Pinpoint the cell where the given text exists, returning its [x, y] midpoint coordinate. 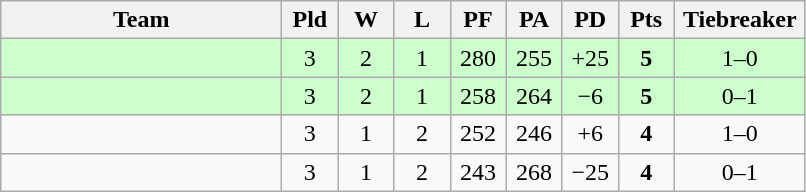
+6 [590, 134]
264 [534, 96]
−6 [590, 96]
W [366, 20]
243 [478, 172]
268 [534, 172]
252 [478, 134]
246 [534, 134]
L [422, 20]
PA [534, 20]
Tiebreaker [740, 20]
255 [534, 58]
Pld [310, 20]
280 [478, 58]
PD [590, 20]
Team [142, 20]
+25 [590, 58]
−25 [590, 172]
Pts [646, 20]
258 [478, 96]
PF [478, 20]
